Output the (X, Y) coordinate of the center of the cell containing the given text.  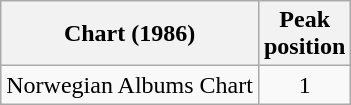
1 (304, 85)
Chart (1986) (130, 34)
Peakposition (304, 34)
Norwegian Albums Chart (130, 85)
